Return the (X, Y) coordinate for the center point of the cell that contains the specified text.  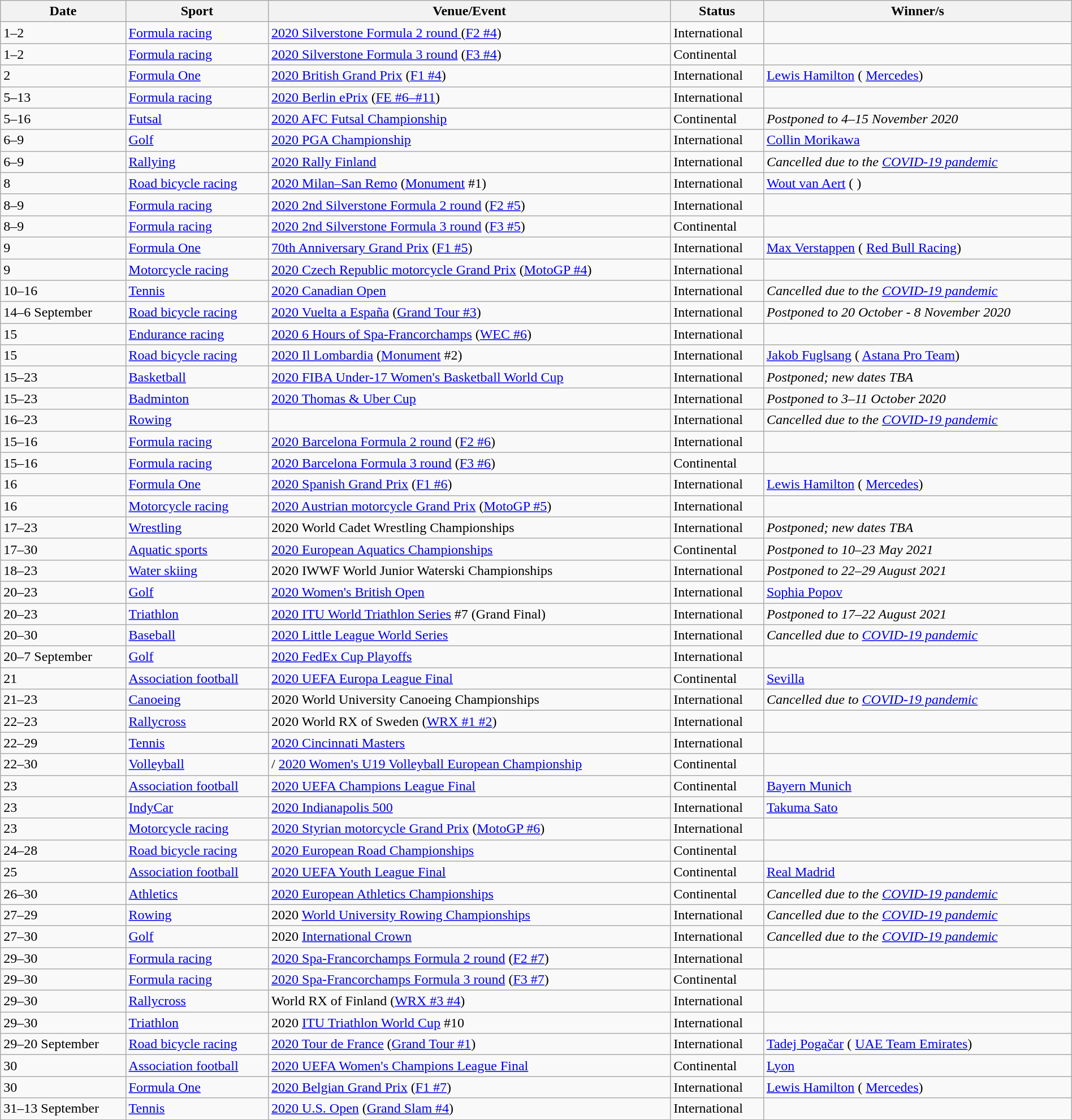
2020 European Aquatics Championships (469, 549)
2020 AFC Futsal Championship (469, 119)
Postponed to 20 October - 8 November 2020 (917, 313)
5–13 (63, 97)
31–13 September (63, 1109)
2020 Rally Finland (469, 162)
17–23 (63, 527)
Venue/Event (469, 11)
27–29 (63, 915)
Futsal (197, 119)
2020 Czech Republic motorcycle Grand Prix (MotoGP #4) (469, 270)
2020 Styrian motorcycle Grand Prix (MotoGP #6) (469, 829)
Sport (197, 11)
20–7 September (63, 657)
Lyon (917, 1066)
Athletics (197, 893)
Postponed to 3–11 October 2020 (917, 399)
Wrestling (197, 527)
5–16 (63, 119)
Tadej Pogačar ( UAE Team Emirates) (917, 1044)
27–30 (63, 936)
2020 Barcelona Formula 2 round (F2 #6) (469, 442)
2020 Milan–San Remo (Monument #1) (469, 183)
2020 FIBA Under-17 Women's Basketball World Cup (469, 377)
Wout van Aert ( ) (917, 183)
Max Verstappen ( Red Bull Racing) (917, 248)
Sophia Popov (917, 592)
Postponed to 10–23 May 2021 (917, 549)
22–30 (63, 764)
2020 PGA Championship (469, 140)
24–28 (63, 850)
21–23 (63, 700)
2020 Vuelta a España (Grand Tour #3) (469, 313)
26–30 (63, 893)
Volleyball (197, 764)
2020 2nd Silverstone Formula 3 round (F3 #5) (469, 226)
Collin Morikawa (917, 140)
2020 Il Lombardia (Monument #2) (469, 356)
2020 World University Canoeing Championships (469, 700)
2020 Silverstone Formula 3 round (F3 #4) (469, 54)
2020 Spa-Francorchamps Formula 2 round (F2 #7) (469, 958)
2020 European Athletics Championships (469, 893)
25 (63, 872)
2020 Little League World Series (469, 635)
Endurance racing (197, 334)
29–20 September (63, 1044)
Sevilla (917, 678)
Bayern Munich (917, 786)
Takuma Sato (917, 807)
Basketball (197, 377)
2020 UEFA Champions League Final (469, 786)
20–30 (63, 635)
2020 Barcelona Formula 3 round (F3 #6) (469, 463)
17–30 (63, 549)
22–23 (63, 721)
Winner/s (917, 11)
2020 Spa-Francorchamps Formula 3 round (F3 #7) (469, 980)
2020 UEFA Women's Champions League Final (469, 1066)
Postponed to 17–22 August 2021 (917, 613)
2020 2nd Silverstone Formula 2 round (F2 #5) (469, 205)
2020 Berlin ePrix (FE #6–#11) (469, 97)
2020 UEFA Europa League Final (469, 678)
Status (717, 11)
2020 ITU Triathlon World Cup #10 (469, 1023)
2020 ITU World Triathlon Series #7 (Grand Final) (469, 613)
2020 World RX of Sweden (WRX #1 #2) (469, 721)
2020 Women's British Open (469, 592)
2020 IWWF World Junior Waterski Championships (469, 570)
18–23 (63, 570)
/ 2020 Women's U19 Volleyball European Championship (469, 764)
22–29 (63, 743)
Real Madrid (917, 872)
2020 6 Hours of Spa-Francorchamps (WEC #6) (469, 334)
2020 Indianapolis 500 (469, 807)
Badminton (197, 399)
Water skiing (197, 570)
2020 World Cadet Wrestling Championships (469, 527)
Baseball (197, 635)
2020 Canadian Open (469, 291)
Date (63, 11)
2020 International Crown (469, 936)
Postponed to 22–29 August 2021 (917, 570)
IndyCar (197, 807)
Postponed to 4–15 November 2020 (917, 119)
2020 Belgian Grand Prix (F1 #7) (469, 1087)
2020 Austrian motorcycle Grand Prix (MotoGP #5) (469, 506)
2020 UEFA Youth League Final (469, 872)
14–6 September (63, 313)
Canoeing (197, 700)
2020 FedEx Cup Playoffs (469, 657)
10–16 (63, 291)
2 (63, 76)
2020 Spanish Grand Prix (F1 #6) (469, 485)
Aquatic sports (197, 549)
2020 Thomas & Uber Cup (469, 399)
Jakob Fuglsang ( Astana Pro Team) (917, 356)
2020 British Grand Prix (F1 #4) (469, 76)
2020 Silverstone Formula 2 round (F2 #4) (469, 33)
2020 U.S. Open (Grand Slam #4) (469, 1109)
16–23 (63, 420)
2020 European Road Championships (469, 850)
2020 Cincinnati Masters (469, 743)
2020 World University Rowing Championships (469, 915)
2020 Tour de France (Grand Tour #1) (469, 1044)
70th Anniversary Grand Prix (F1 #5) (469, 248)
World RX of Finland (WRX #3 #4) (469, 1001)
Rallying (197, 162)
21 (63, 678)
8 (63, 183)
